Identify which cell holds the provided text, then report its (x, y) central coordinate. 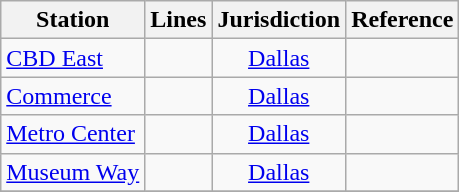
Lines (178, 20)
Commerce (73, 96)
CBD East (73, 58)
Metro Center (73, 134)
Reference (402, 20)
Station (73, 20)
Jurisdiction (279, 20)
Museum Way (73, 172)
